From the cell containing the given text, extract its center point as (x, y) coordinate. 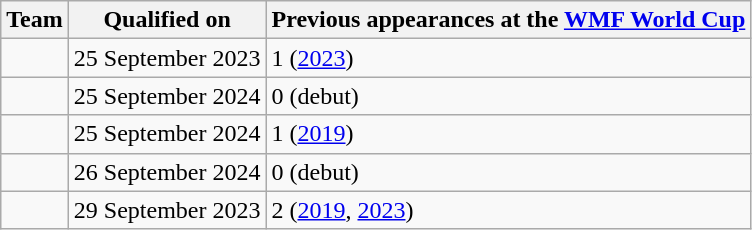
1 (2023) (508, 58)
Qualified on (167, 20)
25 September 2023 (167, 58)
Previous appearances at the WMF World Cup (508, 20)
1 (2019) (508, 134)
26 September 2024 (167, 172)
Team (35, 20)
29 September 2023 (167, 210)
2 (2019, 2023) (508, 210)
